Identify which cell holds the provided text, then report its (X, Y) central coordinate. 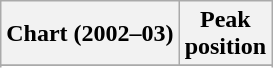
Chart (2002–03) (90, 34)
Peakposition (225, 34)
